Extract the (x, y) coordinate from the center of the cell holding the provided text.  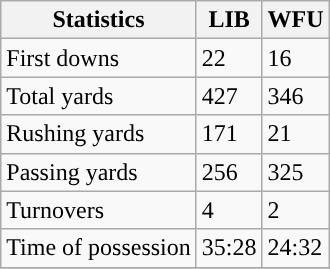
WFU (296, 20)
Time of possession (99, 248)
24:32 (296, 248)
171 (229, 134)
Statistics (99, 20)
21 (296, 134)
2 (296, 210)
LIB (229, 20)
22 (229, 58)
256 (229, 172)
4 (229, 210)
35:28 (229, 248)
346 (296, 96)
325 (296, 172)
Rushing yards (99, 134)
16 (296, 58)
Turnovers (99, 210)
Passing yards (99, 172)
First downs (99, 58)
Total yards (99, 96)
427 (229, 96)
